Return (x, y) of the center of cell containing provided text 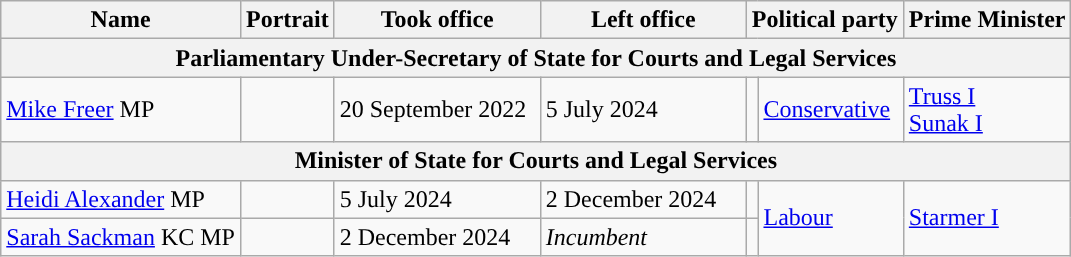
Took office (437, 20)
Truss ISunak I (987, 110)
Conservative (830, 110)
Sarah Sackman KC MP (121, 237)
Name (121, 20)
Minister of State for Courts and Legal Services (536, 161)
Left office (643, 20)
20 September 2022 (437, 110)
Mike Freer MP (121, 110)
Labour (830, 218)
Portrait (287, 20)
Incumbent (643, 237)
Prime Minister (987, 20)
Parliamentary Under-Secretary of State for Courts and Legal Services (536, 58)
Starmer I (987, 218)
Political party (824, 20)
Heidi Alexander MP (121, 199)
